Determine the (X, Y) coordinate at the center of the cell enclosing the given text.  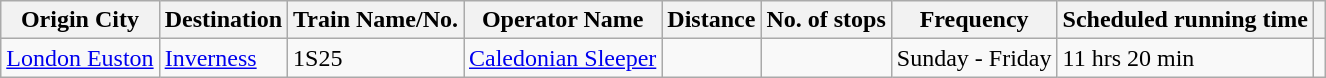
Operator Name (563, 20)
Scheduled running time (1185, 20)
London Euston (80, 58)
No. of stops (826, 20)
Train Name/No. (376, 20)
Origin City (80, 20)
1S25 (376, 58)
Inverness (223, 58)
11 hrs 20 min (1185, 58)
Frequency (974, 20)
Distance (712, 20)
Sunday - Friday (974, 58)
Destination (223, 20)
Caledonian Sleeper (563, 58)
